Identify which cell holds the provided text, then report its (x, y) central coordinate. 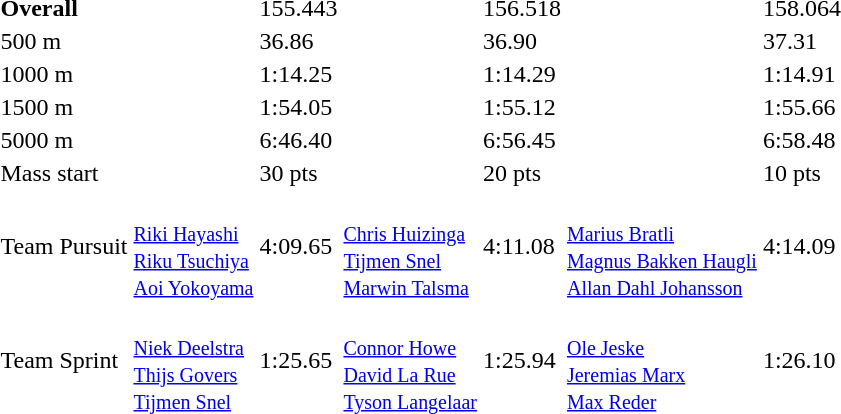
1:55.12 (522, 107)
4:09.65 (298, 246)
30 pts (298, 173)
Marius BratliMagnus Bakken HaugliAllan Dahl Johansson (662, 246)
1:14.25 (298, 74)
6:46.40 (298, 140)
4:11.08 (522, 246)
36.86 (298, 41)
Riki HayashiRiku TsuchiyaAoi Yokoyama (194, 246)
6:56.45 (522, 140)
1:54.05 (298, 107)
1:14.29 (522, 74)
36.90 (522, 41)
Chris HuizingaTijmen SnelMarwin Talsma (410, 246)
20 pts (522, 173)
